Detect which cell encompasses the target text, then output its (x, y) center coordinate. 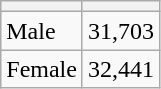
32,441 (120, 69)
31,703 (120, 31)
Female (42, 69)
Male (42, 31)
